Search for the cell housing the specified text and yield its (X, Y) center coordinate. 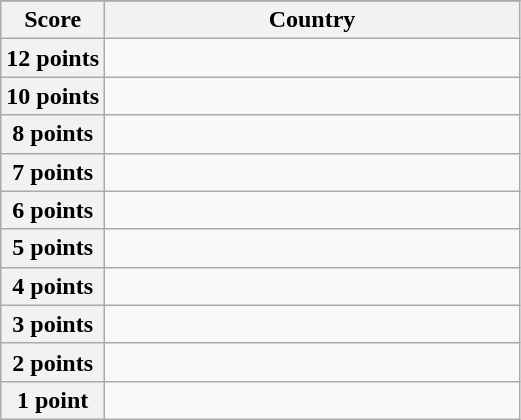
2 points (53, 362)
1 point (53, 400)
4 points (53, 286)
Score (53, 20)
7 points (53, 172)
8 points (53, 134)
12 points (53, 58)
Country (312, 20)
5 points (53, 248)
6 points (53, 210)
10 points (53, 96)
3 points (53, 324)
